Determine the (x, y) coordinate at the center of the cell enclosing the given text.  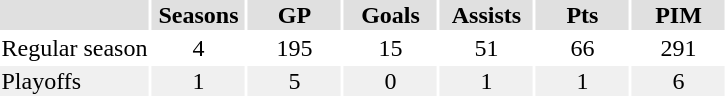
15 (390, 48)
0 (390, 81)
Assists (486, 15)
Goals (390, 15)
PIM (678, 15)
GP (294, 15)
291 (678, 48)
195 (294, 48)
4 (198, 48)
66 (582, 48)
5 (294, 81)
Pts (582, 15)
Seasons (198, 15)
Regular season (74, 48)
51 (486, 48)
Playoffs (74, 81)
6 (678, 81)
